Locate the cell with the specified text and output its [x, y] center coordinate. 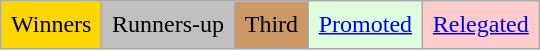
Promoted [365, 25]
Runners-up [168, 25]
Winners [52, 25]
Relegated [480, 25]
Third [271, 25]
